Locate the cell with the specified text and output its (X, Y) center coordinate. 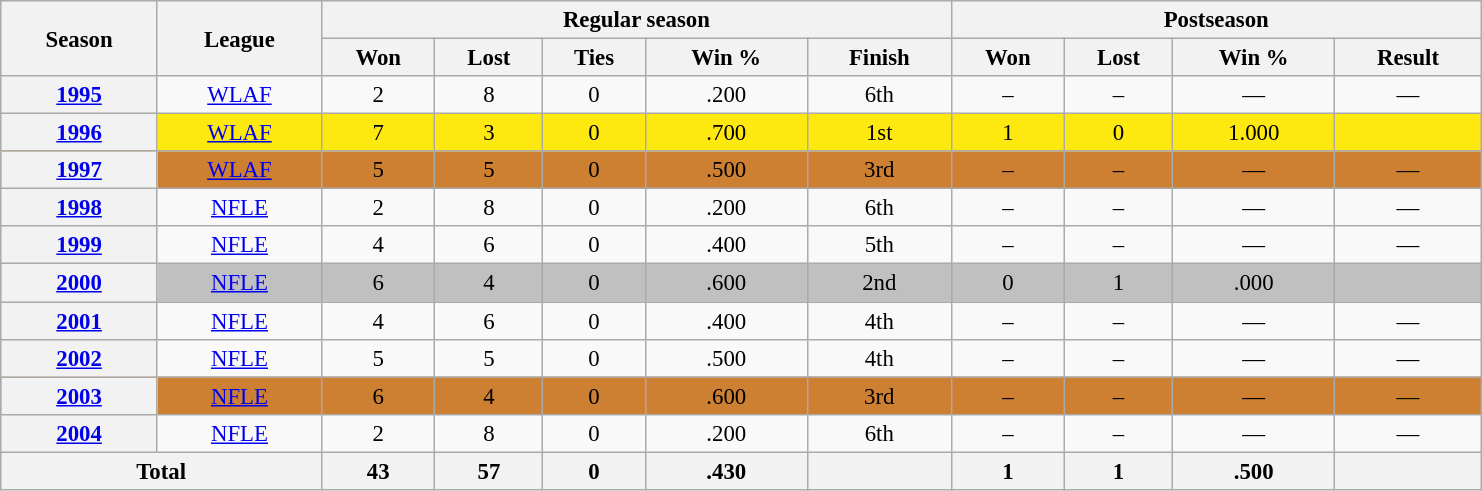
1995 (80, 95)
1.000 (1254, 133)
1997 (80, 170)
.000 (1254, 283)
2004 (80, 433)
Season (80, 38)
1996 (80, 133)
Ties (594, 58)
League (239, 38)
.700 (726, 133)
2001 (80, 321)
2000 (80, 283)
2003 (80, 396)
43 (378, 471)
Finish (879, 58)
2nd (879, 283)
Postseason (1216, 20)
Total (162, 471)
1st (879, 133)
2002 (80, 358)
1998 (80, 208)
5th (879, 245)
57 (489, 471)
Result (1408, 58)
7 (378, 133)
3 (489, 133)
.430 (726, 471)
Regular season (637, 20)
1999 (80, 245)
